Determine the (X, Y) coordinate at the center of the cell enclosing the given text.  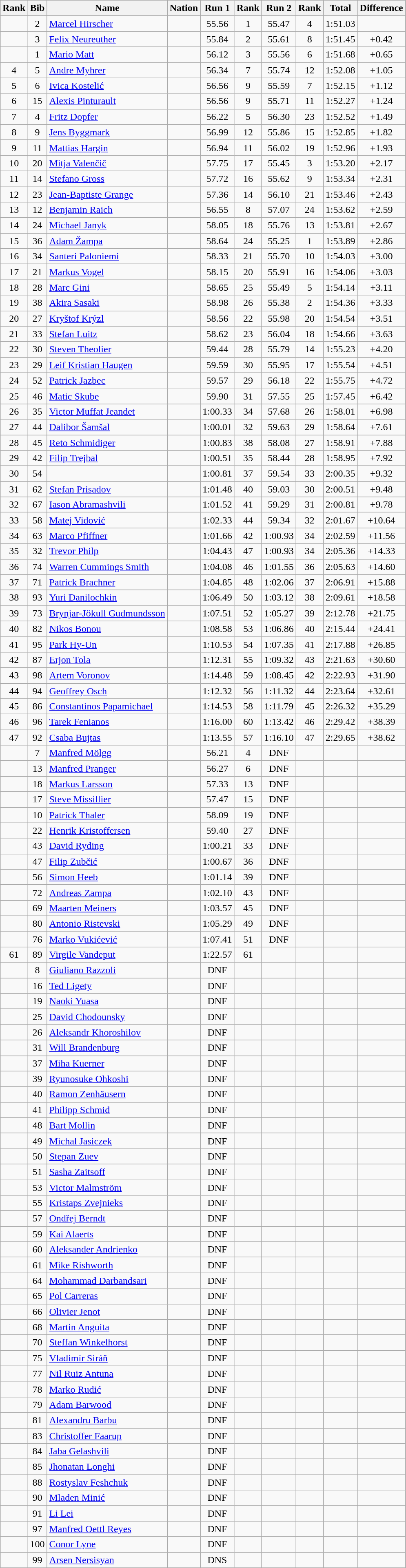
1:58.64 (340, 427)
1:12.32 (217, 691)
58.98 (217, 303)
2:17.88 (340, 644)
Martin Anguita (107, 1327)
56.99 (217, 132)
Difference (381, 8)
Tarek Fenianos (107, 722)
1:13.55 (217, 738)
1:00.33 (217, 411)
Virgile Vandeput (107, 955)
Vladimír Siráň (107, 1358)
2:12.78 (340, 613)
Maarten Meiners (107, 908)
Steffan Winkelhorst (107, 1343)
+1.49 (381, 117)
+9.32 (381, 474)
+3.51 (381, 318)
87 (38, 660)
1:54.54 (340, 318)
+3.03 (381, 272)
63 (38, 536)
Stepan Zuev (107, 1156)
Mitja Valenčič (107, 163)
+24.41 (381, 629)
Csaba Bujtas (107, 738)
Warren Cummings Smith (107, 567)
Benjamin Raich (107, 210)
Michael Janyk (107, 225)
+18.58 (381, 598)
58.08 (279, 442)
+7.88 (381, 442)
1:00.51 (217, 458)
56.02 (279, 148)
Leif Kristian Haugen (107, 365)
Run 2 (279, 8)
1:16.10 (279, 738)
55.62 (279, 179)
+15.88 (381, 582)
1:00.01 (217, 427)
57.07 (279, 210)
73 (38, 613)
Arsen Nersisyan (107, 1560)
Naoki Yuasa (107, 1001)
80 (38, 923)
Brynjar-Jökull Gudmundsson (107, 613)
2:02.59 (340, 536)
79 (38, 1405)
57.75 (217, 163)
1:51.45 (340, 39)
1:55.75 (340, 380)
62 (38, 489)
1:55.54 (340, 365)
Antonio Ristevski (107, 923)
Filip Zubčić (107, 861)
Filip Trejbal (107, 458)
Ivica Kostelić (107, 86)
Rostyslav Feshchuk (107, 1482)
+26.85 (381, 644)
DNS (217, 1560)
+3.63 (381, 334)
2:05.36 (340, 551)
1:00.81 (217, 474)
Ted Ligety (107, 986)
84 (38, 1451)
Nil Ruiz Antuna (107, 1374)
58.15 (217, 272)
59.44 (217, 349)
1:02.33 (217, 520)
Patrick Jazbec (107, 380)
1:00.67 (217, 861)
Nikos Bonou (107, 629)
1:14.48 (217, 675)
+3.11 (381, 287)
+21.75 (381, 613)
Kai Alaerts (107, 1234)
88 (38, 1482)
81 (38, 1420)
1:52.15 (340, 86)
1:22.57 (217, 955)
Akira Sasaki (107, 303)
1:04.85 (217, 582)
1:11.79 (279, 707)
Markus Larsson (107, 784)
66 (38, 1312)
Manfred Pranger (107, 769)
2:15.44 (340, 629)
2:21.63 (340, 660)
+31.90 (381, 675)
1:09.32 (279, 660)
Bart Mollin (107, 1125)
Mladen Minić (107, 1498)
+10.64 (381, 520)
59.57 (217, 380)
94 (38, 691)
2:29.42 (340, 722)
Steven Theolier (107, 349)
Bib (38, 8)
55.49 (279, 287)
55.91 (279, 272)
Felix Neureuther (107, 39)
92 (38, 738)
1:14.53 (217, 707)
1:52.08 (340, 70)
+38.62 (381, 738)
Marcel Hirscher (107, 24)
Simon Heeb (107, 877)
58.44 (279, 458)
1:01.66 (217, 536)
Mike Rishworth (107, 1265)
1:53.46 (340, 194)
2:05.63 (340, 567)
59.90 (217, 396)
100 (38, 1544)
1:01.48 (217, 489)
64 (38, 1281)
Name (107, 8)
56.10 (279, 194)
1:53.81 (340, 225)
Li Lei (107, 1513)
2:22.93 (340, 675)
+7.61 (381, 427)
1:53.89 (340, 241)
2:23.64 (340, 691)
Jhonatan Longhi (107, 1467)
56.55 (217, 210)
Matej Vidović (107, 520)
58.65 (217, 287)
1:53.20 (340, 163)
97 (38, 1529)
1:58.91 (340, 442)
56.22 (217, 117)
+0.65 (381, 55)
56.94 (217, 148)
Park Hy-Un (107, 644)
1:07.41 (217, 939)
Markus Vogel (107, 272)
58.62 (217, 334)
57.55 (279, 396)
Patrick Thaler (107, 815)
1:08.58 (217, 629)
1:53.34 (340, 179)
56.27 (217, 769)
85 (38, 1467)
+30.60 (381, 660)
Artem Voronov (107, 675)
58.05 (217, 225)
Manfred Oettl Reyes (107, 1529)
Alexis Pinturault (107, 101)
Marko Vukićević (107, 939)
Stefan Luitz (107, 334)
+2.67 (381, 225)
1:53.62 (340, 210)
+2.17 (381, 163)
58.64 (217, 241)
56.12 (217, 55)
1:02.10 (217, 892)
+9.48 (381, 489)
82 (38, 629)
2:06.91 (340, 582)
55.70 (279, 256)
93 (38, 598)
55.45 (279, 163)
55.79 (279, 349)
68 (38, 1327)
1:05.27 (279, 613)
+6.98 (381, 411)
56.04 (279, 334)
1:01.14 (217, 877)
1:54.66 (340, 334)
55.47 (279, 24)
2:00.81 (340, 505)
Mattias Hargin (107, 148)
1:16.00 (217, 722)
+4.20 (381, 349)
Ryunosuke Ohkoshi (107, 1079)
55.86 (279, 132)
+1.12 (381, 86)
+14.33 (381, 551)
65 (38, 1296)
1:52.52 (340, 117)
71 (38, 582)
+11.56 (381, 536)
Adam Žampa (107, 241)
1:06.86 (279, 629)
1:01.52 (217, 505)
Aleksander Andrienko (107, 1250)
Patrick Brachner (107, 582)
76 (38, 939)
1:54.14 (340, 287)
55.95 (279, 365)
55.98 (279, 318)
1:04.43 (217, 551)
Sasha Zaitsoff (107, 1172)
75 (38, 1358)
91 (38, 1513)
58.33 (217, 256)
+2.31 (381, 179)
Jaba Gelashvili (107, 1451)
Manfred Mölgg (107, 753)
Adam Barwood (107, 1405)
Reto Schmidiger (107, 442)
Henrik Kristoffersen (107, 830)
Stefano Gross (107, 179)
2:26.32 (340, 707)
Ramon Zenhäusern (107, 1094)
Miha Kuerner (107, 1063)
Conor Lyne (107, 1544)
Philipp Schmid (107, 1110)
72 (38, 892)
1:07.51 (217, 613)
Dalibor Šamšal (107, 427)
56.30 (279, 117)
1:58.95 (340, 458)
98 (38, 675)
1:05.29 (217, 923)
2:00.51 (340, 489)
+3.33 (381, 303)
57.47 (217, 799)
1:03.12 (279, 598)
+7.92 (381, 458)
Nation (184, 8)
Total (340, 8)
Iason Abramashvili (107, 505)
59.29 (279, 505)
57.36 (217, 194)
Matic Skube (107, 396)
57.33 (217, 784)
+4.51 (381, 365)
2:09.61 (340, 598)
83 (38, 1435)
+38.39 (381, 722)
59.40 (217, 830)
Christoffer Faarup (107, 1435)
David Chodounsky (107, 1017)
96 (38, 722)
55.71 (279, 101)
Jean-Baptiste Grange (107, 194)
Ondřej Berndt (107, 1219)
1:13.42 (279, 722)
David Ryding (107, 846)
+3.00 (381, 256)
+4.72 (381, 380)
Andreas Zampa (107, 892)
55.76 (279, 225)
86 (38, 707)
Geoffrey Osch (107, 691)
69 (38, 908)
55.38 (279, 303)
58.56 (217, 318)
Erjon Tola (107, 660)
58.09 (217, 815)
Run 1 (217, 8)
89 (38, 955)
+9.78 (381, 505)
1:07.35 (279, 644)
59.54 (279, 474)
Mario Matt (107, 55)
+2.43 (381, 194)
Steve Missillier (107, 799)
2:01.67 (340, 520)
99 (38, 1560)
55.25 (279, 241)
+0.42 (381, 39)
1:11.32 (279, 691)
Kryštof Krýzl (107, 318)
1:55.23 (340, 349)
+1.24 (381, 101)
1:12.31 (217, 660)
+1.82 (381, 132)
57.72 (217, 179)
1:01.55 (279, 567)
90 (38, 1498)
1:58.01 (340, 411)
Alexandru Barbu (107, 1420)
+6.42 (381, 396)
+32.61 (381, 691)
+2.59 (381, 210)
1:51.68 (340, 55)
67 (38, 505)
Pol Carreras (107, 1296)
59.03 (279, 489)
57.68 (279, 411)
Victor Malmström (107, 1188)
55.74 (279, 70)
Santeri Paloniemi (107, 256)
Victor Muffat Jeandet (107, 411)
1:08.45 (279, 675)
1:54.06 (340, 272)
1:52.85 (340, 132)
Trevor Philp (107, 551)
+1.05 (381, 70)
59.59 (217, 365)
1:10.53 (217, 644)
2:00.35 (340, 474)
Marko Rudić (107, 1389)
Olivier Jenot (107, 1312)
95 (38, 644)
Michal Jasiczek (107, 1141)
55.61 (279, 39)
1:04.08 (217, 567)
56.18 (279, 380)
70 (38, 1343)
+35.29 (381, 707)
Fritz Dopfer (107, 117)
+1.93 (381, 148)
1:00.83 (217, 442)
56.21 (217, 753)
Kristaps Zvejnieks (107, 1203)
59.34 (279, 520)
1:06.49 (217, 598)
1:51.03 (340, 24)
Giuliano Razzoli (107, 970)
55.59 (279, 86)
Jens Byggmark (107, 132)
77 (38, 1374)
1:00.21 (217, 846)
Constantinos Papamichael (107, 707)
1:52.27 (340, 101)
+2.86 (381, 241)
56.34 (217, 70)
1:54.03 (340, 256)
1:54.36 (340, 303)
Aleksandr Khoroshilov (107, 1032)
+14.60 (381, 567)
1:52.96 (340, 148)
74 (38, 567)
Yuri Danilochkin (107, 598)
Marco Pfiffner (107, 536)
78 (38, 1389)
Andre Myhrer (107, 70)
Stefan Prisadov (107, 489)
1:03.57 (217, 908)
Mohammad Darbandsari (107, 1281)
1:57.45 (340, 396)
2:29.65 (340, 738)
59.63 (279, 427)
Marc Gini (107, 287)
55.84 (217, 39)
Will Brandenburg (107, 1048)
1:02.06 (279, 582)
